Detect which cell encompasses the target text, then output its [X, Y] center coordinate. 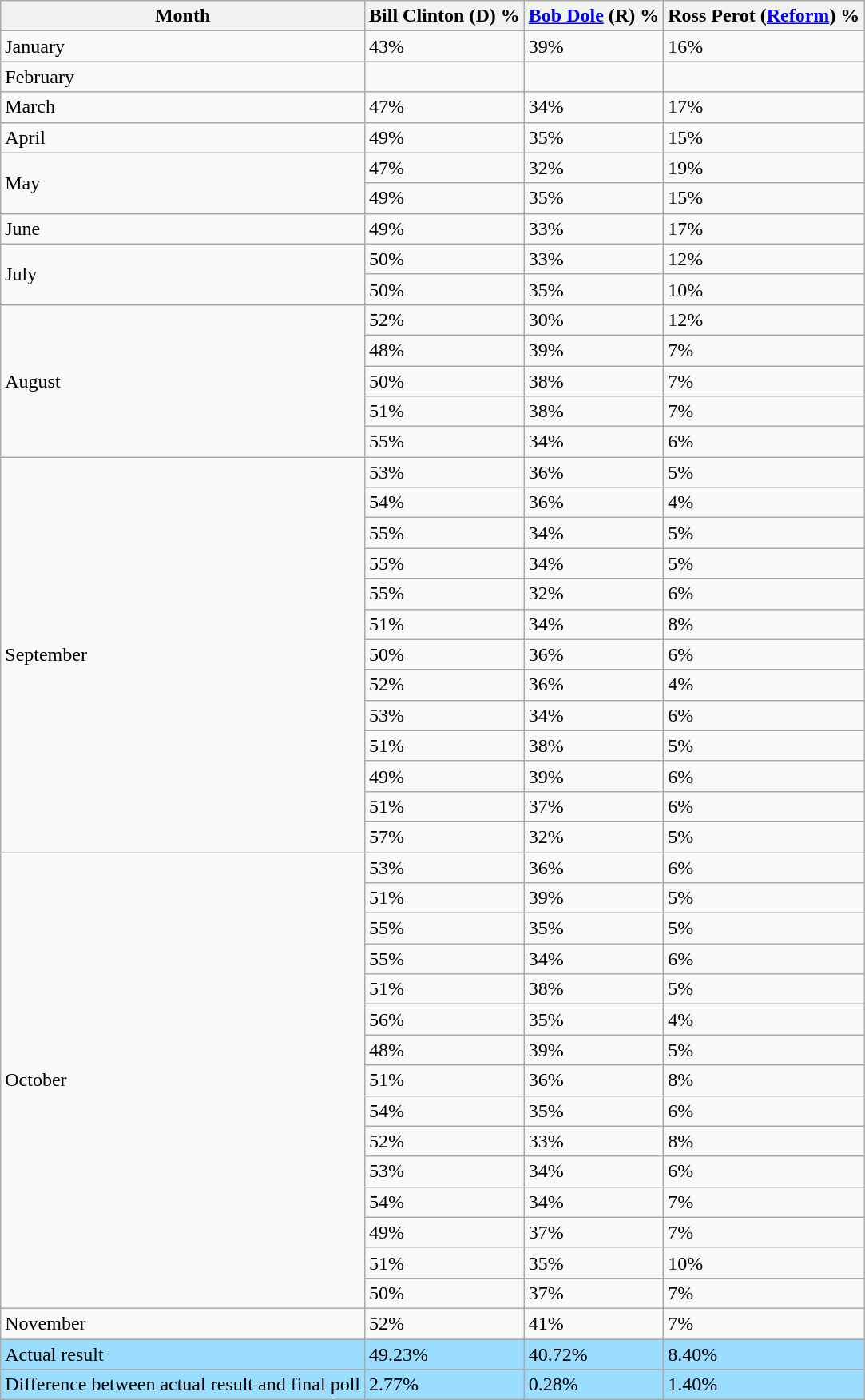
43% [445, 46]
April [183, 137]
40.72% [593, 1354]
February [183, 77]
Ross Perot (Reform) % [764, 16]
Bob Dole (R) % [593, 16]
Bill Clinton (D) % [445, 16]
November [183, 1323]
0.28% [593, 1385]
June [183, 229]
September [183, 655]
41% [593, 1323]
19% [764, 168]
Month [183, 16]
July [183, 274]
2.77% [445, 1385]
30% [593, 320]
Actual result [183, 1354]
8.40% [764, 1354]
October [183, 1080]
49.23% [445, 1354]
May [183, 183]
Difference between actual result and final poll [183, 1385]
August [183, 380]
16% [764, 46]
March [183, 107]
1.40% [764, 1385]
56% [445, 1020]
January [183, 46]
57% [445, 837]
